From the cell containing the given text, extract its center point as (x, y) coordinate. 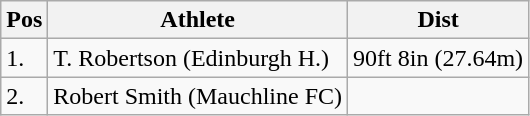
1. (24, 58)
2. (24, 96)
T. Robertson (Edinburgh H.) (198, 58)
Pos (24, 20)
Athlete (198, 20)
Robert Smith (Mauchline FC) (198, 96)
90ft 8in (27.64m) (438, 58)
Dist (438, 20)
